For the text-containing cell, return its midpoint in [x, y] coordinate format. 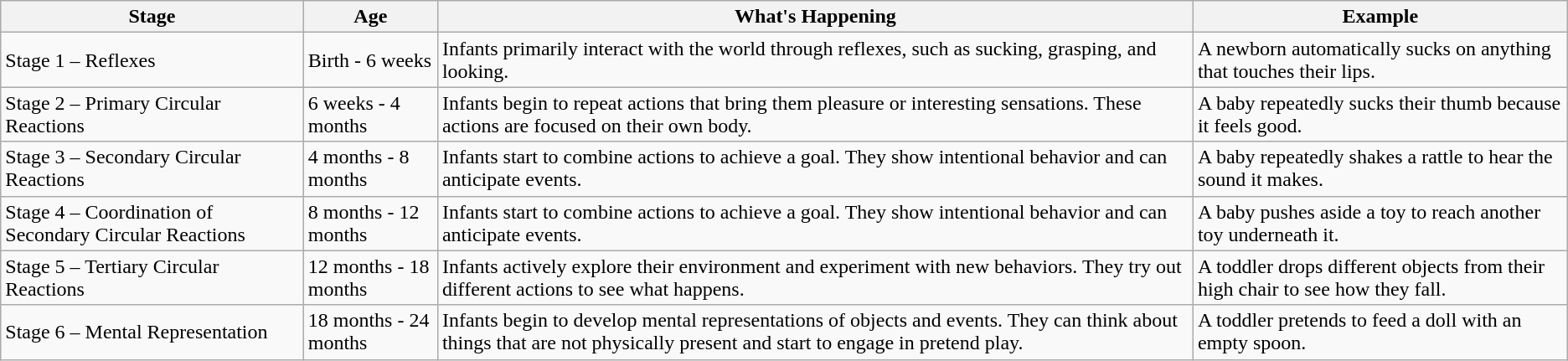
A baby pushes aside a toy to reach another toy underneath it. [1380, 223]
18 months - 24 months [370, 332]
Stage 5 – Tertiary Circular Reactions [152, 278]
Infants primarily interact with the world through reflexes, such as sucking, grasping, and looking. [815, 60]
Infants begin to repeat actions that bring them pleasure or interesting sensations. These actions are focused on their own body. [815, 114]
Stage 1 – Reflexes [152, 60]
A baby repeatedly shakes a rattle to hear the sound it makes. [1380, 169]
12 months - 18 months [370, 278]
Infants actively explore their environment and experiment with new behaviors. They try out different actions to see what happens. [815, 278]
Birth - 6 weeks [370, 60]
Stage 6 – Mental Representation [152, 332]
6 weeks - 4 months [370, 114]
A toddler drops different objects from their high chair to see how they fall. [1380, 278]
Stage [152, 17]
A newborn automatically sucks on anything that touches their lips. [1380, 60]
Stage 4 – Coordination of Secondary Circular Reactions [152, 223]
A baby repeatedly sucks their thumb because it feels good. [1380, 114]
Example [1380, 17]
4 months - 8 months [370, 169]
What's Happening [815, 17]
Stage 3 – Secondary Circular Reactions [152, 169]
Age [370, 17]
Stage 2 – Primary Circular Reactions [152, 114]
A toddler pretends to feed a doll with an empty spoon. [1380, 332]
8 months - 12 months [370, 223]
